Output the (x, y) coordinate of the center of the cell containing the given text.  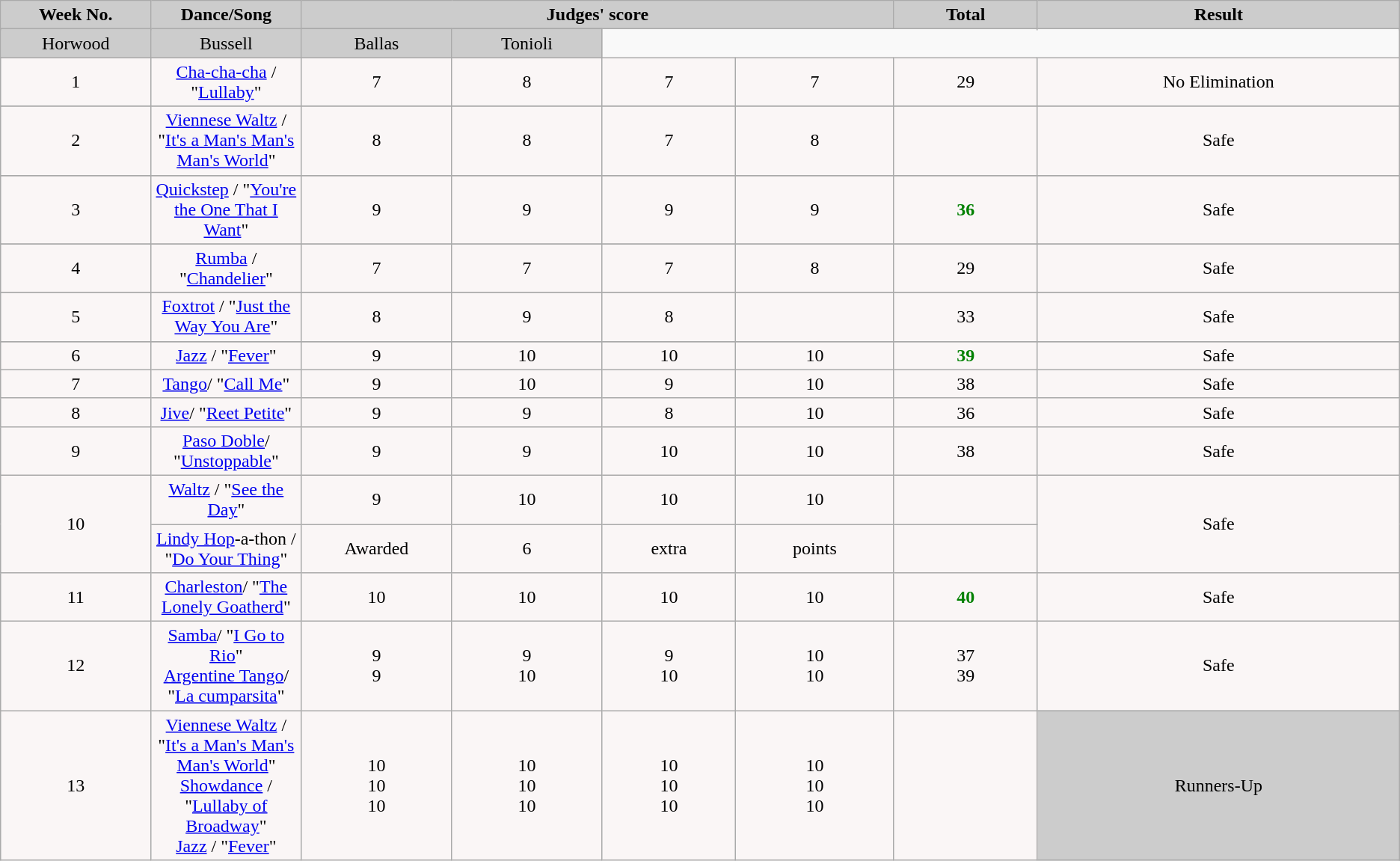
Jive/ "Reet Petite" (226, 412)
5 (76, 317)
2 (76, 141)
Tango/ "Call Me" (226, 384)
Samba/ "I Go to Rio"Argentine Tango/ "La cumparsita" (226, 666)
Viennese Waltz / "It's a Man's Man's Man's World"Showdance / "Lullaby of Broadway"Jazz / "Fever" (226, 785)
Runners-Up (1218, 785)
4 (76, 268)
Jazz / "Fever" (226, 355)
Horwood (76, 43)
points (815, 548)
12 (76, 666)
Viennese Waltz / "It's a Man's Man's Man's World" (226, 141)
1 (76, 82)
Total (965, 15)
Rumba / "Chandelier" (226, 268)
3 (76, 209)
40 (965, 597)
Charleston/ "The Lonely Goatherd" (226, 597)
No Elimination (1218, 82)
1010 (815, 666)
33 (965, 317)
extra (669, 548)
Paso Doble/ "Unstoppable" (226, 450)
Lindy Hop-a-thon / "Do Your Thing" (226, 548)
Week No. (76, 15)
Ballas (377, 43)
Dance/Song (226, 15)
Bussell (226, 43)
99 (377, 666)
Quickstep / "You're the One That I Want" (226, 209)
13 (76, 785)
Foxtrot / "Just the Way You Are" (226, 317)
Tonioli (526, 43)
Cha-cha-cha / "Lullaby" (226, 82)
11 (76, 597)
Result (1218, 15)
Waltz / "See the Day" (226, 500)
Awarded (377, 548)
39 (965, 355)
3739 (965, 666)
Judges' score (598, 15)
